Detect which cell encompasses the target text, then output its (x, y) center coordinate. 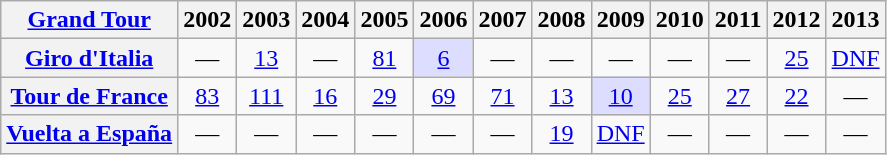
2013 (856, 20)
Tour de France (90, 96)
29 (384, 96)
6 (444, 58)
2004 (326, 20)
81 (384, 58)
2002 (208, 20)
2012 (796, 20)
2005 (384, 20)
111 (266, 96)
2006 (444, 20)
2010 (680, 20)
Grand Tour (90, 20)
83 (208, 96)
2011 (738, 20)
10 (620, 96)
27 (738, 96)
Giro d'Italia (90, 58)
22 (796, 96)
2009 (620, 20)
19 (562, 134)
2008 (562, 20)
2007 (502, 20)
69 (444, 96)
71 (502, 96)
2003 (266, 20)
16 (326, 96)
Vuelta a España (90, 134)
